Determine the [x, y] coordinate at the center of the cell enclosing the given text.  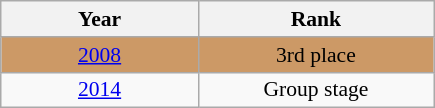
Group stage [316, 90]
3rd place [316, 55]
2014 [100, 90]
2008 [100, 55]
Year [100, 19]
Rank [316, 19]
